Locate the cell with the specified text and output its [X, Y] center coordinate. 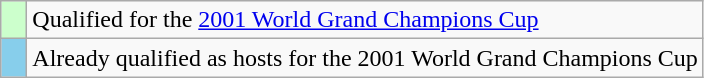
Already qualified as hosts for the 2001 World Grand Champions Cup [366, 58]
Qualified for the 2001 World Grand Champions Cup [366, 20]
